From the cell containing the given text, extract its center point as (x, y) coordinate. 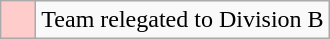
Team relegated to Division B (182, 20)
